Find where the given text appears and provide that cell's center as (x, y) coordinate. 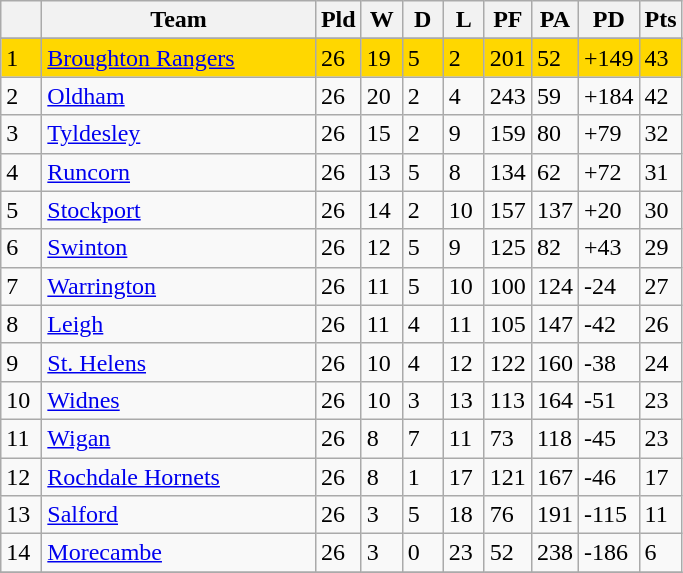
W (382, 20)
125 (508, 248)
-24 (608, 286)
-42 (608, 324)
159 (508, 134)
Runcorn (179, 172)
15 (382, 134)
Oldham (179, 96)
Leigh (179, 324)
20 (382, 96)
73 (508, 438)
Team (179, 20)
238 (554, 553)
-186 (608, 553)
-45 (608, 438)
32 (660, 134)
Warrington (179, 286)
134 (508, 172)
Wigan (179, 438)
160 (554, 362)
19 (382, 58)
24 (660, 362)
30 (660, 210)
Pts (660, 20)
Rochdale Hornets (179, 477)
Stockport (179, 210)
42 (660, 96)
18 (464, 515)
59 (554, 96)
Pld (338, 20)
121 (508, 477)
L (464, 20)
Swinton (179, 248)
Salford (179, 515)
Broughton Rangers (179, 58)
St. Helens (179, 362)
-46 (608, 477)
191 (554, 515)
113 (508, 400)
80 (554, 134)
76 (508, 515)
118 (554, 438)
62 (554, 172)
157 (508, 210)
31 (660, 172)
82 (554, 248)
124 (554, 286)
Morecambe (179, 553)
Widnes (179, 400)
137 (554, 210)
D (422, 20)
PA (554, 20)
+184 (608, 96)
+20 (608, 210)
43 (660, 58)
201 (508, 58)
243 (508, 96)
-51 (608, 400)
29 (660, 248)
-115 (608, 515)
PD (608, 20)
0 (422, 553)
167 (554, 477)
+79 (608, 134)
105 (508, 324)
164 (554, 400)
100 (508, 286)
PF (508, 20)
122 (508, 362)
Tyldesley (179, 134)
+149 (608, 58)
+43 (608, 248)
147 (554, 324)
+72 (608, 172)
-38 (608, 362)
27 (660, 286)
